Identify which cell holds the provided text, then report its [x, y] central coordinate. 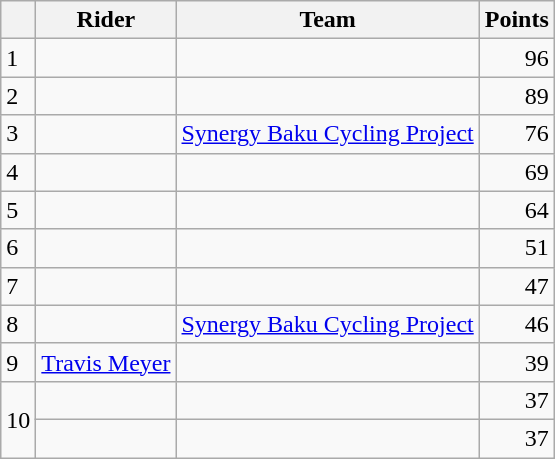
10 [18, 419]
47 [516, 286]
Team [328, 20]
Points [516, 20]
4 [18, 172]
Rider [106, 20]
1 [18, 58]
3 [18, 134]
6 [18, 248]
51 [516, 248]
9 [18, 362]
39 [516, 362]
76 [516, 134]
2 [18, 96]
89 [516, 96]
69 [516, 172]
5 [18, 210]
8 [18, 324]
Travis Meyer [106, 362]
46 [516, 324]
64 [516, 210]
7 [18, 286]
96 [516, 58]
